Return the (x, y) coordinate for the center point of the cell that contains the specified text.  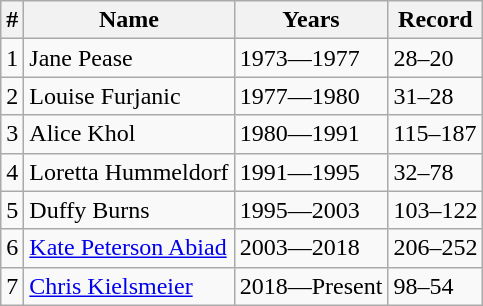
115–187 (436, 134)
32–78 (436, 172)
1991—1995 (311, 172)
Jane Pease (129, 58)
Years (311, 20)
2 (12, 96)
Chris Kielsmeier (129, 286)
206–252 (436, 248)
7 (12, 286)
2003—2018 (311, 248)
Loretta Hummeldorf (129, 172)
1977—1980 (311, 96)
1973—1977 (311, 58)
Duffy Burns (129, 210)
98–54 (436, 286)
3 (12, 134)
Alice Khol (129, 134)
Record (436, 20)
4 (12, 172)
# (12, 20)
1 (12, 58)
6 (12, 248)
5 (12, 210)
28–20 (436, 58)
Kate Peterson Abiad (129, 248)
31–28 (436, 96)
1980—1991 (311, 134)
1995—2003 (311, 210)
Name (129, 20)
103–122 (436, 210)
2018—Present (311, 286)
Louise Furjanic (129, 96)
